For the text-containing cell, return its midpoint in [x, y] coordinate format. 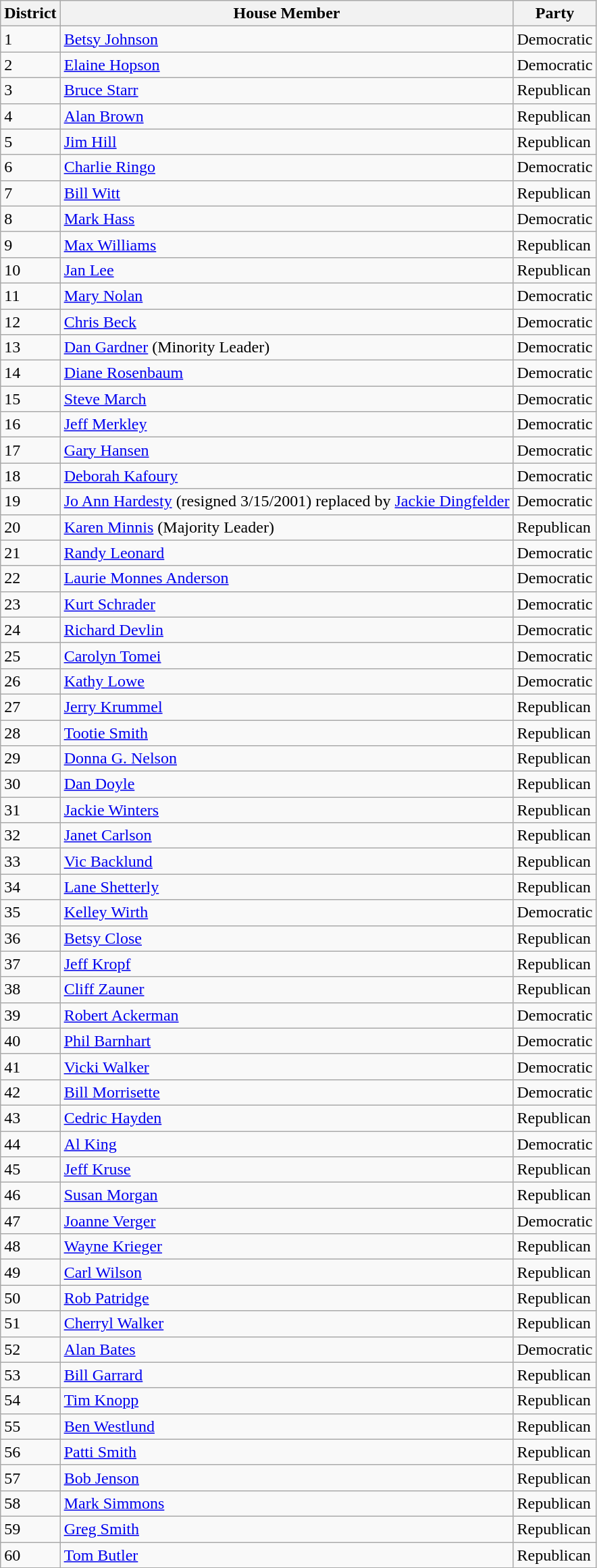
Vicki Walker [286, 1066]
Al King [286, 1144]
Jim Hill [286, 142]
Joanne Verger [286, 1221]
Gary Hansen [286, 450]
Cedric Hayden [286, 1118]
Charlie Ringo [286, 167]
25 [30, 655]
35 [30, 913]
Lane Shetterly [286, 887]
34 [30, 887]
30 [30, 784]
37 [30, 964]
Mark Simmons [286, 1503]
49 [30, 1272]
Rob Patridge [286, 1298]
Carolyn Tomei [286, 655]
Patti Smith [286, 1452]
21 [30, 553]
Chris Beck [286, 322]
Tom Butler [286, 1555]
44 [30, 1144]
Mary Nolan [286, 296]
22 [30, 578]
Jeff Kropf [286, 964]
Greg Smith [286, 1529]
Wayne Krieger [286, 1247]
Tim Knopp [286, 1401]
46 [30, 1195]
51 [30, 1324]
43 [30, 1118]
Tootie Smith [286, 732]
32 [30, 836]
Susan Morgan [286, 1195]
Bill Witt [286, 193]
Bill Garrard [286, 1375]
59 [30, 1529]
Jo Ann Hardesty (resigned 3/15/2001) replaced by Jackie Dingfelder [286, 502]
10 [30, 270]
18 [30, 476]
District [30, 13]
3 [30, 90]
31 [30, 810]
Jan Lee [286, 270]
54 [30, 1401]
Robert Ackerman [286, 1015]
7 [30, 193]
29 [30, 759]
38 [30, 990]
Elaine Hopson [286, 65]
Janet Carlson [286, 836]
Kurt Schrader [286, 604]
Donna G. Nelson [286, 759]
2 [30, 65]
Jerry Krummel [286, 707]
20 [30, 527]
17 [30, 450]
41 [30, 1066]
8 [30, 219]
Laurie Monnes Anderson [286, 578]
11 [30, 296]
4 [30, 116]
6 [30, 167]
12 [30, 322]
Alan Brown [286, 116]
5 [30, 142]
60 [30, 1555]
19 [30, 502]
Richard Devlin [286, 630]
53 [30, 1375]
27 [30, 707]
9 [30, 244]
13 [30, 348]
45 [30, 1170]
Vic Backlund [286, 861]
26 [30, 681]
House Member [286, 13]
57 [30, 1478]
Betsy Johnson [286, 39]
36 [30, 938]
50 [30, 1298]
33 [30, 861]
Betsy Close [286, 938]
Jackie Winters [286, 810]
39 [30, 1015]
Phil Barnhart [286, 1041]
1 [30, 39]
42 [30, 1092]
Alan Bates [286, 1349]
Kelley Wirth [286, 913]
Bruce Starr [286, 90]
23 [30, 604]
Diane Rosenbaum [286, 373]
24 [30, 630]
58 [30, 1503]
Dan Gardner (Minority Leader) [286, 348]
Steve March [286, 399]
15 [30, 399]
Cherryl Walker [286, 1324]
14 [30, 373]
28 [30, 732]
Bob Jenson [286, 1478]
Jeff Kruse [286, 1170]
Cliff Zauner [286, 990]
Deborah Kafoury [286, 476]
Jeff Merkley [286, 425]
Max Williams [286, 244]
56 [30, 1452]
Kathy Lowe [286, 681]
Dan Doyle [286, 784]
Karen Minnis (Majority Leader) [286, 527]
Mark Hass [286, 219]
48 [30, 1247]
16 [30, 425]
40 [30, 1041]
Randy Leonard [286, 553]
Carl Wilson [286, 1272]
Party [555, 13]
Bill Morrisette [286, 1092]
52 [30, 1349]
55 [30, 1426]
Ben Westlund [286, 1426]
47 [30, 1221]
